Find where the given text appears and provide that cell's center as [x, y] coordinate. 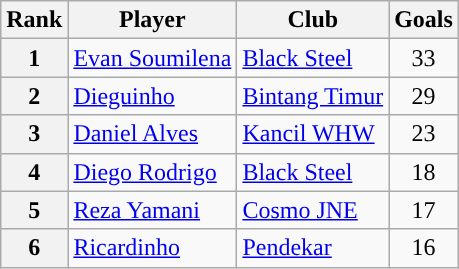
33 [424, 58]
1 [34, 58]
3 [34, 134]
17 [424, 210]
Goals [424, 20]
4 [34, 172]
Pendekar [313, 248]
29 [424, 96]
Kancil WHW [313, 134]
Daniel Alves [152, 134]
Cosmo JNE [313, 210]
Player [152, 20]
16 [424, 248]
2 [34, 96]
Bintang Timur [313, 96]
5 [34, 210]
6 [34, 248]
Club [313, 20]
Reza Yamani [152, 210]
Diego Rodrigo [152, 172]
23 [424, 134]
18 [424, 172]
Ricardinho [152, 248]
Rank [34, 20]
Evan Soumilena [152, 58]
Dieguinho [152, 96]
